Search for the cell housing the specified text and yield its (X, Y) center coordinate. 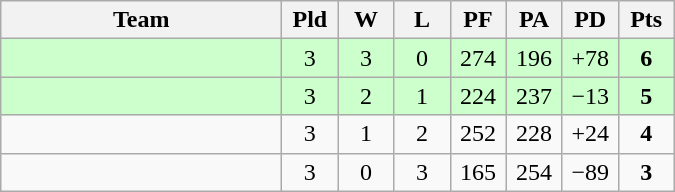
165 (478, 172)
274 (478, 58)
W (366, 20)
4 (646, 134)
−13 (590, 96)
224 (478, 96)
196 (534, 58)
−89 (590, 172)
L (422, 20)
Pts (646, 20)
254 (534, 172)
+24 (590, 134)
5 (646, 96)
237 (534, 96)
PF (478, 20)
252 (478, 134)
6 (646, 58)
228 (534, 134)
Pld (310, 20)
PD (590, 20)
Team (142, 20)
+78 (590, 58)
PA (534, 20)
